Output the (x, y) coordinate of the center of the cell containing the given text.  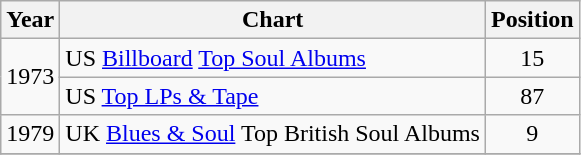
9 (532, 134)
US Top LPs & Tape (273, 96)
Position (532, 20)
15 (532, 58)
1973 (30, 77)
87 (532, 96)
UK Blues & Soul Top British Soul Albums (273, 134)
Year (30, 20)
1979 (30, 134)
Chart (273, 20)
US Billboard Top Soul Albums (273, 58)
